Extract the (X, Y) coordinate from the center of the cell holding the provided text.  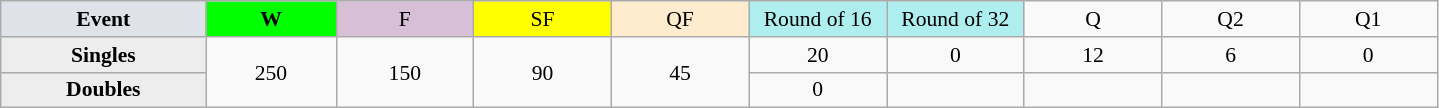
Q1 (1368, 19)
Round of 16 (818, 19)
Doubles (104, 90)
F (405, 19)
20 (818, 55)
Singles (104, 55)
QF (680, 19)
Event (104, 19)
SF (543, 19)
Round of 32 (955, 19)
Q (1093, 19)
250 (271, 72)
Q2 (1231, 19)
6 (1231, 55)
150 (405, 72)
W (271, 19)
90 (543, 72)
45 (680, 72)
12 (1093, 55)
